Search for the cell housing the specified text and yield its (X, Y) center coordinate. 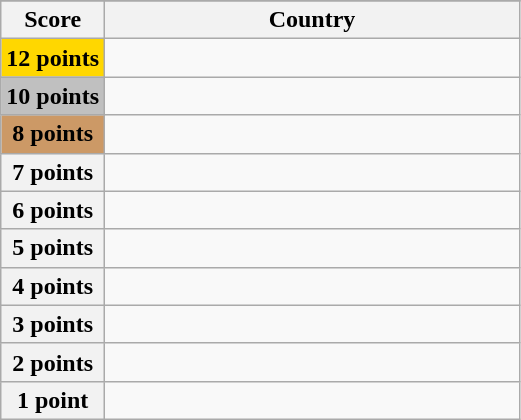
1 point (53, 400)
10 points (53, 96)
4 points (53, 286)
12 points (53, 58)
2 points (53, 362)
5 points (53, 248)
7 points (53, 172)
8 points (53, 134)
6 points (53, 210)
Country (312, 20)
Score (53, 20)
3 points (53, 324)
